Pinpoint the cell where the given text exists, returning its [x, y] midpoint coordinate. 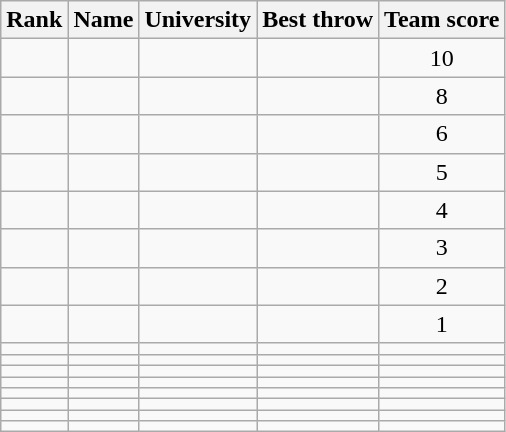
6 [442, 134]
Rank [34, 20]
8 [442, 96]
Team score [442, 20]
10 [442, 58]
1 [442, 324]
5 [442, 172]
4 [442, 210]
University [198, 20]
Name [104, 20]
Best throw [318, 20]
2 [442, 286]
3 [442, 248]
